For the text-containing cell, return its midpoint in (X, Y) coordinate format. 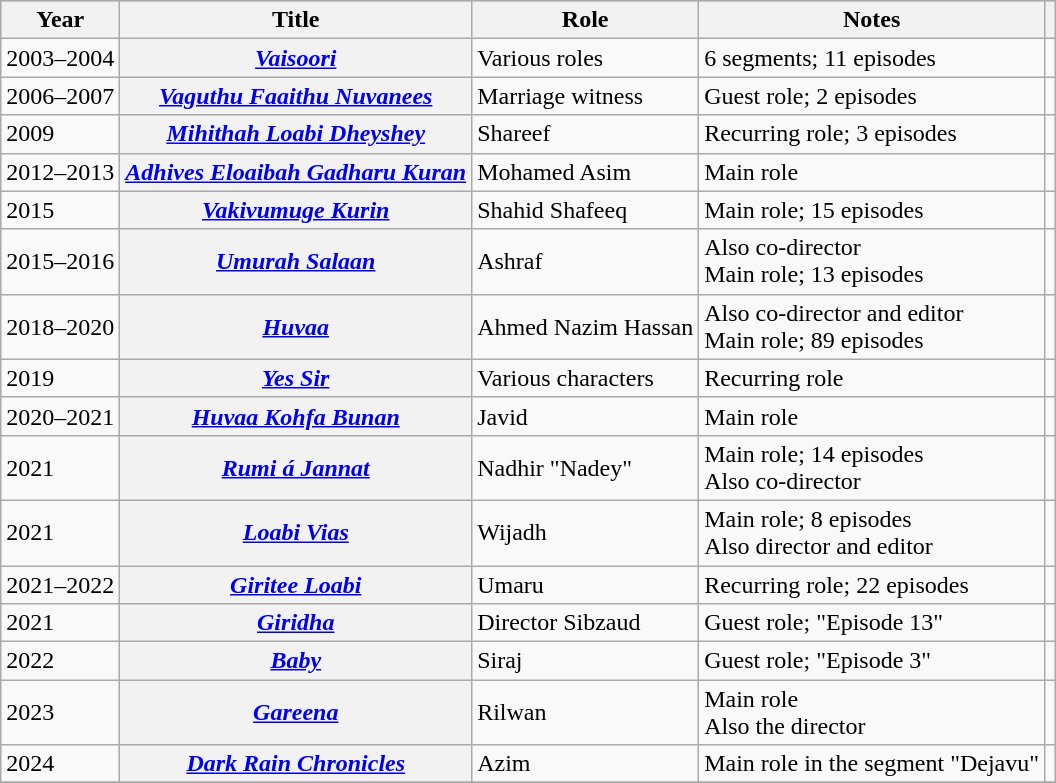
2012–2013 (60, 172)
Guest role; 2 episodes (872, 96)
Marriage witness (586, 96)
Vakivumuge Kurin (296, 210)
2023 (60, 712)
2006–2007 (60, 96)
Giridha (296, 623)
2009 (60, 134)
2015 (60, 210)
Nadhir "Nadey" (586, 468)
Gareena (296, 712)
2019 (60, 378)
Ahmed Nazim Hassan (586, 326)
Year (60, 20)
Also co-directorMain role; 13 episodes (872, 262)
Wijadh (586, 532)
Yes Sir (296, 378)
Loabi Vias (296, 532)
Main role; 15 episodes (872, 210)
Guest role; "Episode 3" (872, 661)
Recurring role (872, 378)
2015–2016 (60, 262)
Baby (296, 661)
Various characters (586, 378)
Vaisoori (296, 58)
Recurring role; 3 episodes (872, 134)
Role (586, 20)
Giritee Loabi (296, 585)
2020–2021 (60, 416)
Azim (586, 764)
Recurring role; 22 episodes (872, 585)
2021–2022 (60, 585)
Adhives Eloaibah Gadharu Kuran (296, 172)
2018–2020 (60, 326)
Javid (586, 416)
Umurah Salaan (296, 262)
Rumi á Jannat (296, 468)
Vaguthu Faaithu Nuvanees (296, 96)
Director Sibzaud (586, 623)
Various roles (586, 58)
2003–2004 (60, 58)
Notes (872, 20)
Also co-director and editorMain role; 89 episodes (872, 326)
Mohamed Asim (586, 172)
6 segments; 11 episodes (872, 58)
Dark Rain Chronicles (296, 764)
Shahid Shafeeq (586, 210)
Rilwan (586, 712)
Main role; 14 episodesAlso co-director (872, 468)
Main role; 8 episodesAlso director and editor (872, 532)
Shareef (586, 134)
Huvaa Kohfa Bunan (296, 416)
Siraj (586, 661)
Mihithah Loabi Dheyshey (296, 134)
Main role in the segment "Dejavu" (872, 764)
Umaru (586, 585)
Main roleAlso the director (872, 712)
Title (296, 20)
2024 (60, 764)
2022 (60, 661)
Guest role; "Episode 13" (872, 623)
Ashraf (586, 262)
Huvaa (296, 326)
